Identify which cell holds the provided text, then report its (x, y) central coordinate. 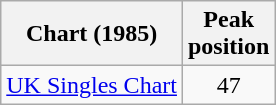
47 (228, 85)
Peakposition (228, 34)
Chart (1985) (92, 34)
UK Singles Chart (92, 85)
